Identify which cell holds the provided text, then report its [X, Y] central coordinate. 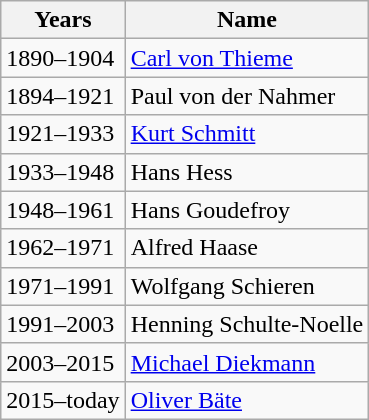
1948–1961 [63, 210]
Years [63, 20]
Carl von Thieme [247, 58]
1933–1948 [63, 172]
Henning Schulte-Noelle [247, 324]
Kurt Schmitt [247, 134]
Hans Hess [247, 172]
Hans Goudefroy [247, 210]
Michael Diekmann [247, 362]
2015–today [63, 400]
Wolfgang Schieren [247, 286]
1921–1933 [63, 134]
2003–2015 [63, 362]
1991–2003 [63, 324]
Name [247, 20]
1894–1921 [63, 96]
1890–1904 [63, 58]
Paul von der Nahmer [247, 96]
Oliver Bäte [247, 400]
1971–1991 [63, 286]
Alfred Haase [247, 248]
1962–1971 [63, 248]
